Locate the cell with the specified text and output its (x, y) center coordinate. 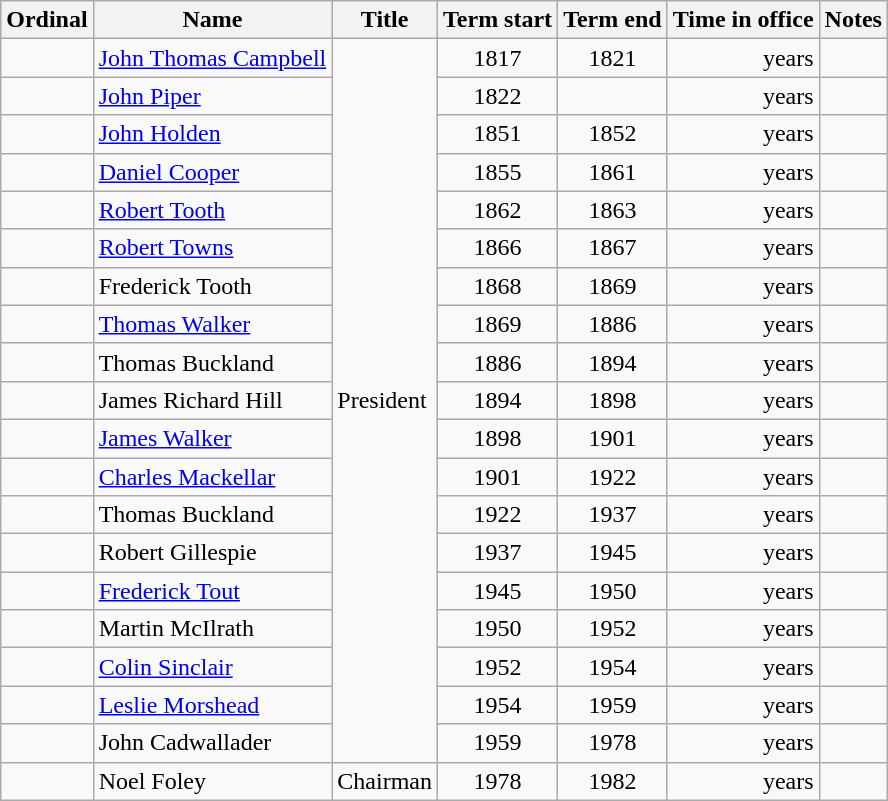
Term end (613, 20)
1866 (497, 248)
1863 (613, 210)
1821 (613, 58)
Martin McIlrath (212, 629)
1868 (497, 286)
Frederick Tooth (212, 286)
James Richard Hill (212, 400)
1822 (497, 96)
1867 (613, 248)
1862 (497, 210)
Notes (853, 20)
1817 (497, 58)
Leslie Morshead (212, 705)
Thomas Walker (212, 324)
Charles Mackellar (212, 477)
President (385, 400)
Robert Tooth (212, 210)
Ordinal (47, 20)
1861 (613, 172)
Frederick Tout (212, 591)
Time in office (743, 20)
Colin Sinclair (212, 667)
Daniel Cooper (212, 172)
Name (212, 20)
John Thomas Campbell (212, 58)
Noel Foley (212, 781)
James Walker (212, 438)
1855 (497, 172)
John Piper (212, 96)
Chairman (385, 781)
John Cadwallader (212, 743)
John Holden (212, 134)
Robert Towns (212, 248)
1982 (613, 781)
Term start (497, 20)
1852 (613, 134)
1851 (497, 134)
Robert Gillespie (212, 553)
Title (385, 20)
